Return the [x, y] coordinate for the center point of the cell that contains the specified text.  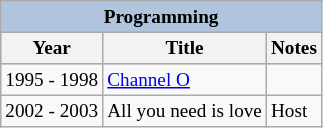
Notes [294, 48]
1995 - 1998 [52, 80]
Title [185, 48]
Channel O [185, 80]
Year [52, 48]
All you need is love [185, 111]
2002 - 2003 [52, 111]
Host [294, 111]
Programming [162, 17]
